Scan for the cell matching the given text and deliver its (x, y) coordinate at center. 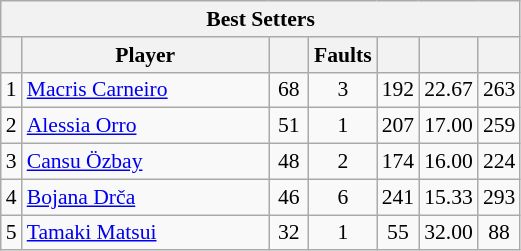
51 (289, 126)
Faults (343, 55)
293 (500, 197)
Tamaki Matsui (146, 233)
6 (343, 197)
Player (146, 55)
48 (289, 162)
Cansu Özbay (146, 162)
241 (398, 197)
32 (289, 233)
15.33 (448, 197)
4 (12, 197)
46 (289, 197)
263 (500, 90)
Alessia Orro (146, 126)
224 (500, 162)
192 (398, 90)
Bojana Drča (146, 197)
259 (500, 126)
5 (12, 233)
Best Setters (261, 19)
17.00 (448, 126)
16.00 (448, 162)
22.67 (448, 90)
68 (289, 90)
Macris Carneiro (146, 90)
207 (398, 126)
174 (398, 162)
55 (398, 233)
88 (500, 233)
32.00 (448, 233)
